Locate the cell with the specified text and output its (x, y) center coordinate. 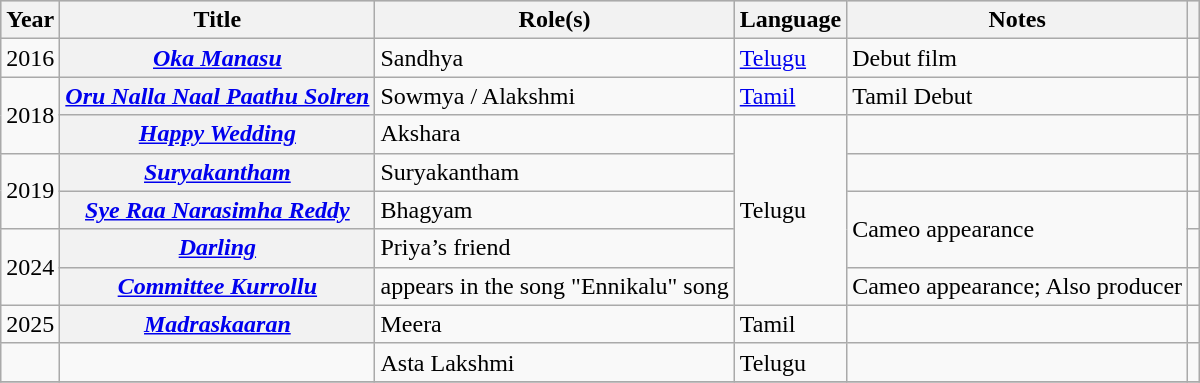
Akshara (554, 134)
Debut film (1018, 58)
Oka Manasu (218, 58)
Meera (554, 324)
appears in the song "Ennikalu" song (554, 286)
Notes (1018, 20)
Tamil Debut (1018, 96)
Madraskaaran (218, 324)
2025 (30, 324)
Cameo appearance (1018, 229)
Asta Lakshmi (554, 362)
2024 (30, 267)
Sowmya / Alakshmi (554, 96)
Priya’s friend (554, 248)
Oru Nalla Naal Paathu Solren (218, 96)
Happy Wedding (218, 134)
2019 (30, 191)
Committee Kurrollu (218, 286)
Sye Raa Narasimha Reddy (218, 210)
Year (30, 20)
Cameo appearance; Also producer (1018, 286)
Darling (218, 248)
Sandhya (554, 58)
2018 (30, 115)
Bhagyam (554, 210)
Title (218, 20)
2016 (30, 58)
Language (790, 20)
Role(s) (554, 20)
